Determine the [X, Y] coordinate at the center of the cell enclosing the given text.  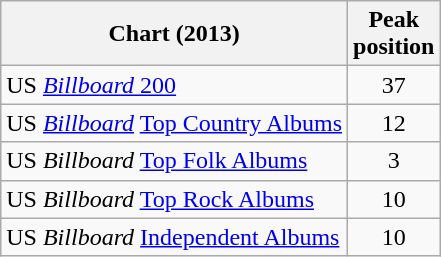
12 [394, 123]
US Billboard Top Rock Albums [174, 199]
US Billboard Independent Albums [174, 237]
US Billboard Top Folk Albums [174, 161]
Chart (2013) [174, 34]
Peakposition [394, 34]
US Billboard 200 [174, 85]
37 [394, 85]
3 [394, 161]
US Billboard Top Country Albums [174, 123]
